From the cell containing the given text, extract its center point as [X, Y] coordinate. 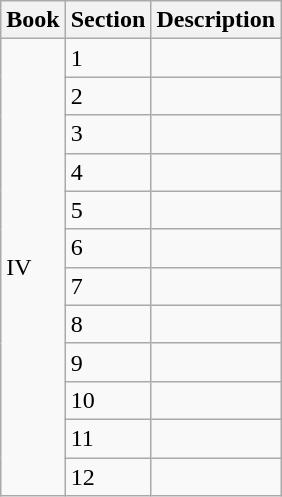
11 [108, 438]
7 [108, 286]
10 [108, 400]
Description [216, 20]
1 [108, 58]
2 [108, 96]
6 [108, 248]
Section [108, 20]
9 [108, 362]
12 [108, 477]
8 [108, 324]
Book [33, 20]
4 [108, 172]
5 [108, 210]
IV [33, 268]
3 [108, 134]
